For the text-containing cell, return its midpoint in (x, y) coordinate format. 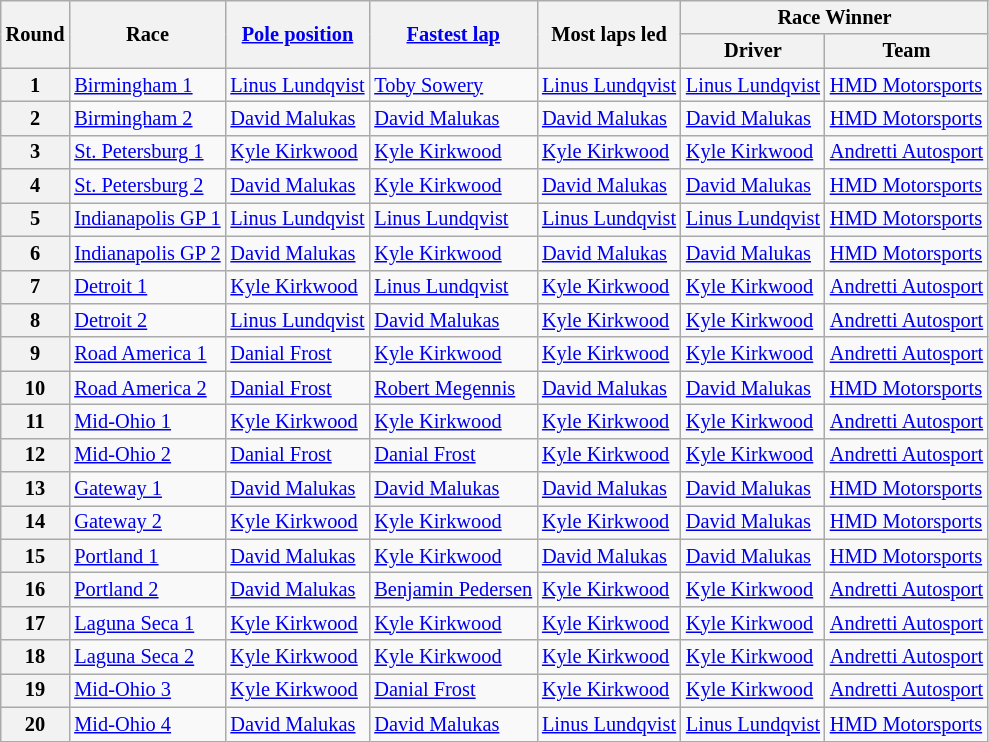
10 (36, 388)
Mid-Ohio 3 (147, 690)
Portland 1 (147, 556)
Fastest lap (453, 34)
Gateway 2 (147, 522)
2 (36, 118)
Birmingham 1 (147, 85)
9 (36, 354)
Robert Megennis (453, 388)
8 (36, 320)
16 (36, 589)
12 (36, 455)
Toby Sowery (453, 85)
20 (36, 724)
Pole position (298, 34)
Portland 2 (147, 589)
Mid-Ohio 2 (147, 455)
Detroit 2 (147, 320)
Round (36, 34)
15 (36, 556)
3 (36, 152)
Race (147, 34)
Road America 2 (147, 388)
17 (36, 623)
St. Petersburg 2 (147, 186)
Team (906, 51)
Mid-Ohio 4 (147, 724)
1 (36, 85)
Road America 1 (147, 354)
Indianapolis GP 2 (147, 253)
5 (36, 219)
Driver (753, 51)
Birmingham 2 (147, 118)
14 (36, 522)
4 (36, 186)
Race Winner (834, 17)
Detroit 1 (147, 287)
Laguna Seca 2 (147, 657)
7 (36, 287)
Most laps led (609, 34)
13 (36, 489)
Mid-Ohio 1 (147, 421)
19 (36, 690)
Gateway 1 (147, 489)
11 (36, 421)
18 (36, 657)
Benjamin Pedersen (453, 589)
6 (36, 253)
Laguna Seca 1 (147, 623)
St. Petersburg 1 (147, 152)
Indianapolis GP 1 (147, 219)
